Capture the cell that displays the provided text and extract its [x, y] central coordinate. 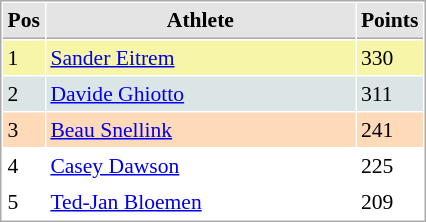
Ted-Jan Bloemen [200, 201]
5 [24, 201]
Casey Dawson [200, 165]
Athlete [200, 21]
Davide Ghiotto [200, 93]
Pos [24, 21]
330 [390, 57]
2 [24, 93]
311 [390, 93]
Points [390, 21]
4 [24, 165]
1 [24, 57]
Sander Eitrem [200, 57]
Beau Snellink [200, 129]
225 [390, 165]
209 [390, 201]
241 [390, 129]
3 [24, 129]
